Find where the given text appears and provide that cell's center as [X, Y] coordinate. 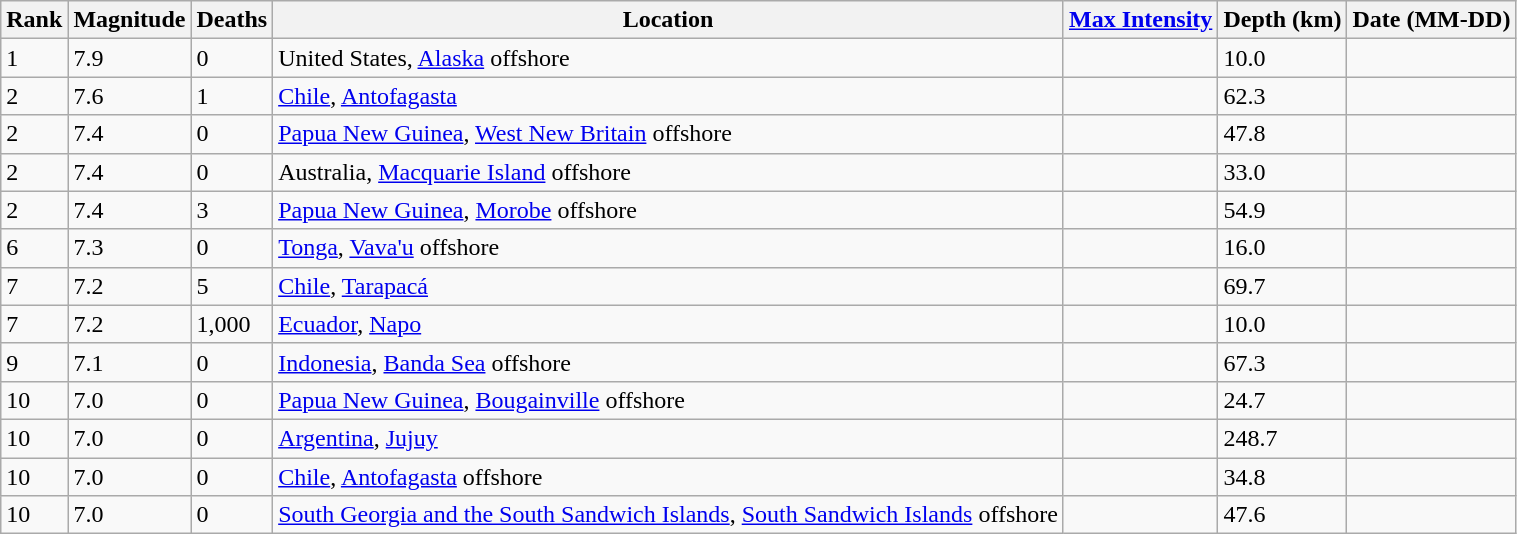
47.6 [1282, 515]
Date (MM-DD) [1432, 20]
6 [34, 248]
Ecuador, Napo [668, 324]
Argentina, Jujuy [668, 438]
3 [232, 210]
United States, Alaska offshore [668, 58]
9 [34, 362]
5 [232, 286]
16.0 [1282, 248]
7.9 [130, 58]
54.9 [1282, 210]
South Georgia and the South Sandwich Islands, South Sandwich Islands offshore [668, 515]
Australia, Macquarie Island offshore [668, 172]
Magnitude [130, 20]
Chile, Antofagasta [668, 96]
24.7 [1282, 400]
69.7 [1282, 286]
Indonesia, Banda Sea offshore [668, 362]
Papua New Guinea, West New Britain offshore [668, 134]
Deaths [232, 20]
1,000 [232, 324]
248.7 [1282, 438]
Papua New Guinea, Bougainville offshore [668, 400]
7.6 [130, 96]
34.8 [1282, 477]
33.0 [1282, 172]
7.3 [130, 248]
Depth (km) [1282, 20]
Chile, Antofagasta offshore [668, 477]
Tonga, Vava'u offshore [668, 248]
Max Intensity [1140, 20]
Chile, Tarapacá [668, 286]
47.8 [1282, 134]
7.1 [130, 362]
Location [668, 20]
62.3 [1282, 96]
Papua New Guinea, Morobe offshore [668, 210]
67.3 [1282, 362]
Rank [34, 20]
